For the text-containing cell, return its midpoint in (x, y) coordinate format. 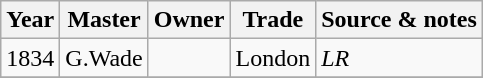
1834 (30, 58)
Source & notes (400, 20)
Year (30, 20)
Trade (273, 20)
Master (104, 20)
LR (400, 58)
G.Wade (104, 58)
Owner (189, 20)
London (273, 58)
